Locate the cell with the specified text and output its (X, Y) center coordinate. 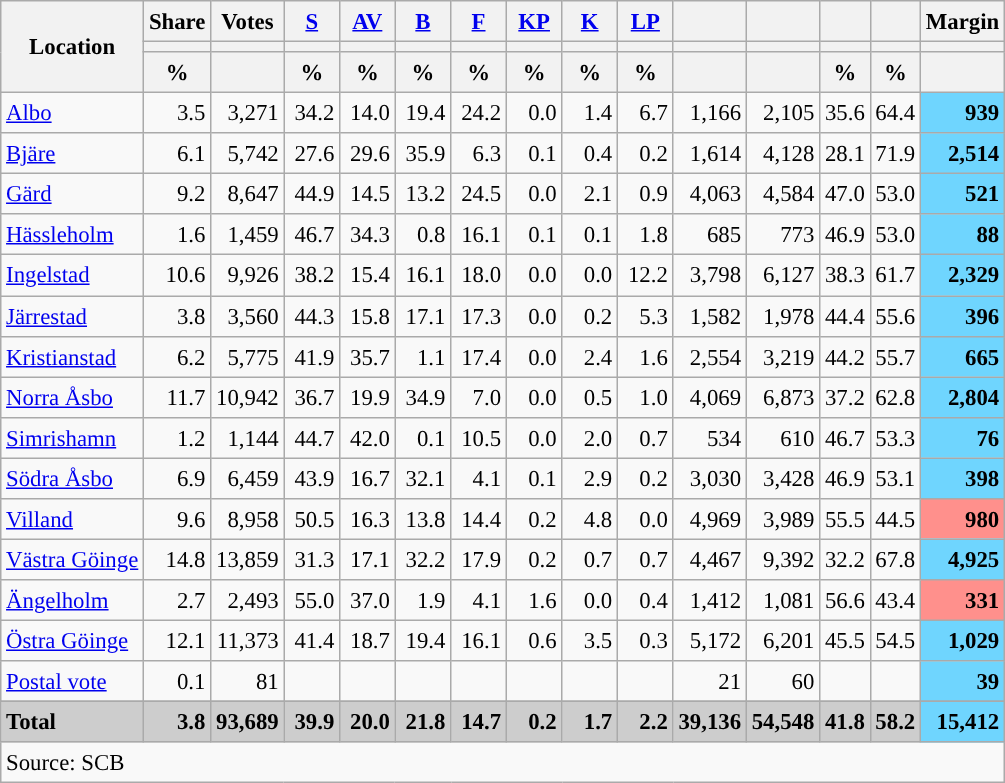
Albo (72, 114)
6.2 (178, 356)
38.2 (312, 276)
Ingelstad (72, 276)
10.5 (479, 438)
3,219 (782, 356)
34.2 (312, 114)
43.9 (312, 478)
13.8 (423, 520)
1.4 (590, 114)
42.0 (368, 438)
Järrestad (72, 316)
2.1 (590, 194)
14.5 (368, 194)
0.9 (646, 194)
6,459 (248, 478)
47.0 (845, 194)
3,428 (782, 478)
LP (646, 22)
11,373 (248, 640)
14.0 (368, 114)
39 (963, 682)
9,926 (248, 276)
Södra Åsbo (72, 478)
4,069 (710, 398)
53.1 (895, 478)
Postal vote (72, 682)
1,081 (782, 600)
331 (963, 600)
55.0 (312, 600)
14.4 (479, 520)
Norra Åsbo (72, 398)
39,136 (710, 722)
9.6 (178, 520)
54.5 (895, 640)
14.7 (479, 722)
0.6 (534, 640)
1,412 (710, 600)
1,166 (710, 114)
Gärd (72, 194)
15.8 (368, 316)
773 (782, 234)
4,467 (710, 560)
Östra Göinge (72, 640)
93,689 (248, 722)
1.7 (590, 722)
21 (710, 682)
17.3 (479, 316)
6.3 (479, 154)
0.8 (423, 234)
17.9 (479, 560)
81 (248, 682)
521 (963, 194)
685 (710, 234)
2,804 (963, 398)
9.2 (178, 194)
2.4 (590, 356)
60 (782, 682)
67.8 (895, 560)
39.9 (312, 722)
3,560 (248, 316)
3,271 (248, 114)
2.9 (590, 478)
Source: SCB (503, 762)
28.1 (845, 154)
3,798 (710, 276)
12.2 (646, 276)
1.1 (423, 356)
44.3 (312, 316)
5,775 (248, 356)
939 (963, 114)
56.6 (845, 600)
1,582 (710, 316)
43.4 (895, 600)
4,969 (710, 520)
34.9 (423, 398)
5.3 (646, 316)
2,329 (963, 276)
20.0 (368, 722)
K (590, 22)
665 (963, 356)
Votes (248, 22)
2,514 (963, 154)
62.8 (895, 398)
3,030 (710, 478)
2.0 (590, 438)
41.9 (312, 356)
18.0 (479, 276)
396 (963, 316)
55.6 (895, 316)
Kristianstad (72, 356)
6.1 (178, 154)
44.4 (845, 316)
5,742 (248, 154)
6,201 (782, 640)
7.0 (479, 398)
2.7 (178, 600)
4.8 (590, 520)
38.3 (845, 276)
16.7 (368, 478)
1,459 (248, 234)
1.9 (423, 600)
54,548 (782, 722)
44.2 (845, 356)
1.0 (646, 398)
21.8 (423, 722)
Bjäre (72, 154)
9,392 (782, 560)
8,647 (248, 194)
10,942 (248, 398)
34.3 (368, 234)
4,925 (963, 560)
15,412 (963, 722)
KP (534, 22)
13.2 (423, 194)
2.2 (646, 722)
35.6 (845, 114)
Ängelholm (72, 600)
41.8 (845, 722)
29.6 (368, 154)
64.4 (895, 114)
Total (72, 722)
Hässleholm (72, 234)
19.9 (368, 398)
398 (963, 478)
1.8 (646, 234)
32.1 (423, 478)
Västra Göinge (72, 560)
76 (963, 438)
41.4 (312, 640)
36.7 (312, 398)
55.5 (845, 520)
35.7 (368, 356)
3,989 (782, 520)
27.6 (312, 154)
17.4 (479, 356)
2,554 (710, 356)
6.9 (178, 478)
Location (72, 47)
4,063 (710, 194)
Villand (72, 520)
S (312, 22)
5,172 (710, 640)
6,127 (782, 276)
58.2 (895, 722)
88 (963, 234)
Margin (963, 22)
13,859 (248, 560)
50.5 (312, 520)
37.2 (845, 398)
24.2 (479, 114)
37.0 (368, 600)
55.7 (895, 356)
F (479, 22)
1,614 (710, 154)
31.3 (312, 560)
45.5 (845, 640)
44.7 (312, 438)
8,958 (248, 520)
0.5 (590, 398)
24.5 (479, 194)
44.5 (895, 520)
16.3 (368, 520)
0.3 (646, 640)
6.7 (646, 114)
44.9 (312, 194)
11.7 (178, 398)
6,873 (782, 398)
1,144 (248, 438)
18.7 (368, 640)
Simrishamn (72, 438)
35.9 (423, 154)
B (423, 22)
1,978 (782, 316)
14.8 (178, 560)
AV (368, 22)
4,584 (782, 194)
1.2 (178, 438)
61.7 (895, 276)
2,493 (248, 600)
12.1 (178, 640)
71.9 (895, 154)
10.6 (178, 276)
610 (782, 438)
1,029 (963, 640)
980 (963, 520)
2,105 (782, 114)
53.3 (895, 438)
Share (178, 22)
4,128 (782, 154)
534 (710, 438)
15.4 (368, 276)
